Find where the given text appears and provide that cell's center as (X, Y) coordinate. 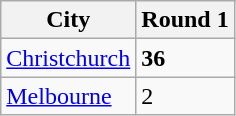
Melbourne (68, 96)
Christchurch (68, 58)
Round 1 (185, 20)
36 (185, 58)
City (68, 20)
2 (185, 96)
